Extract the [x, y] coordinate from the center of the cell holding the provided text.  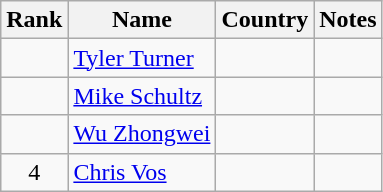
Mike Schultz [142, 96]
Chris Vos [142, 172]
Tyler Turner [142, 58]
Rank [34, 20]
Notes [348, 20]
Wu Zhongwei [142, 134]
Name [142, 20]
4 [34, 172]
Country [265, 20]
